Output the (x, y) coordinate of the center of the cell containing the given text.  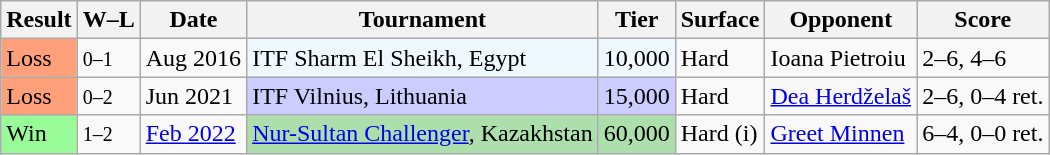
Win (39, 134)
0–2 (108, 96)
Tier (636, 20)
Jun 2021 (193, 96)
ITF Sharm El Sheikh, Egypt (423, 58)
Opponent (841, 20)
6–4, 0–0 ret. (983, 134)
Dea Herdželaš (841, 96)
Tournament (423, 20)
60,000 (636, 134)
1–2 (108, 134)
15,000 (636, 96)
Surface (720, 20)
2–6, 4–6 (983, 58)
Nur-Sultan Challenger, Kazakhstan (423, 134)
Aug 2016 (193, 58)
ITF Vilnius, Lithuania (423, 96)
10,000 (636, 58)
0–1 (108, 58)
Ioana Pietroiu (841, 58)
Score (983, 20)
Greet Minnen (841, 134)
Hard (i) (720, 134)
Feb 2022 (193, 134)
Date (193, 20)
W–L (108, 20)
Result (39, 20)
2–6, 0–4 ret. (983, 96)
